From the cell containing the given text, extract its center point as [x, y] coordinate. 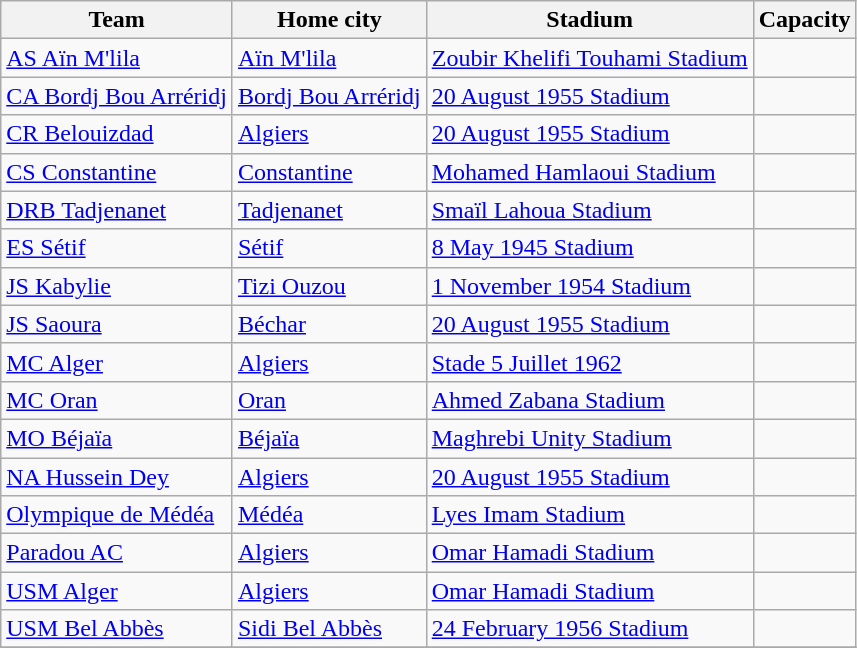
DRB Tadjenanet [117, 210]
Zoubir Khelifi Touhami Stadium [590, 58]
Béchar [329, 324]
MO Béjaïa [117, 438]
USM Alger [117, 591]
Béjaïa [329, 438]
Tadjenanet [329, 210]
JS Kabylie [117, 286]
Stadium [590, 20]
JS Saoura [117, 324]
Capacity [804, 20]
24 February 1956 Stadium [590, 629]
Maghrebi Unity Stadium [590, 438]
Paradou AC [117, 553]
1 November 1954 Stadium [590, 286]
Constantine [329, 172]
Home city [329, 20]
Sidi Bel Abbès [329, 629]
Smaïl Lahoua Stadium [590, 210]
USM Bel Abbès [117, 629]
MC Alger [117, 362]
Team [117, 20]
Lyes Imam Stadium [590, 515]
Oran [329, 400]
CR Belouizdad [117, 134]
Olympique de Médéa [117, 515]
Aïn M'lila [329, 58]
Sétif [329, 248]
Mohamed Hamlaoui Stadium [590, 172]
Bordj Bou Arréridj [329, 96]
Médéa [329, 515]
CS Constantine [117, 172]
Ahmed Zabana Stadium [590, 400]
ES Sétif [117, 248]
8 May 1945 Stadium [590, 248]
MC Oran [117, 400]
Stade 5 Juillet 1962 [590, 362]
Tizi Ouzou [329, 286]
NA Hussein Dey [117, 477]
CA Bordj Bou Arréridj [117, 96]
AS Aïn M'lila [117, 58]
